Provide the (X, Y) coordinate of the cell's center where the given text is located.  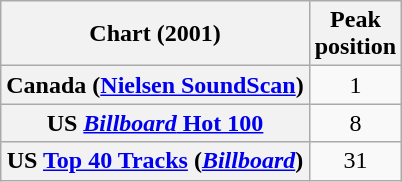
1 (355, 85)
Canada (Nielsen SoundScan) (155, 85)
8 (355, 123)
US Top 40 Tracks (Billboard) (155, 161)
US Billboard Hot 100 (155, 123)
Chart (2001) (155, 34)
Peakposition (355, 34)
31 (355, 161)
